Locate the cell with the specified text and output its [X, Y] center coordinate. 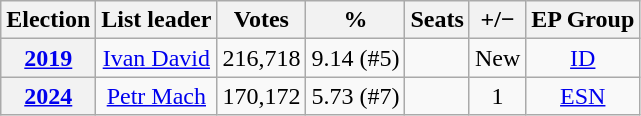
% [356, 20]
Seats [437, 20]
Election [48, 20]
+/− [497, 20]
ID [583, 58]
Petr Mach [156, 96]
ESN [583, 96]
New [497, 58]
2024 [48, 96]
1 [497, 96]
List leader [156, 20]
EP Group [583, 20]
Ivan David [156, 58]
Votes [262, 20]
5.73 (#7) [356, 96]
2019 [48, 58]
216,718 [262, 58]
170,172 [262, 96]
9.14 (#5) [356, 58]
